Search for the cell housing the specified text and yield its [x, y] center coordinate. 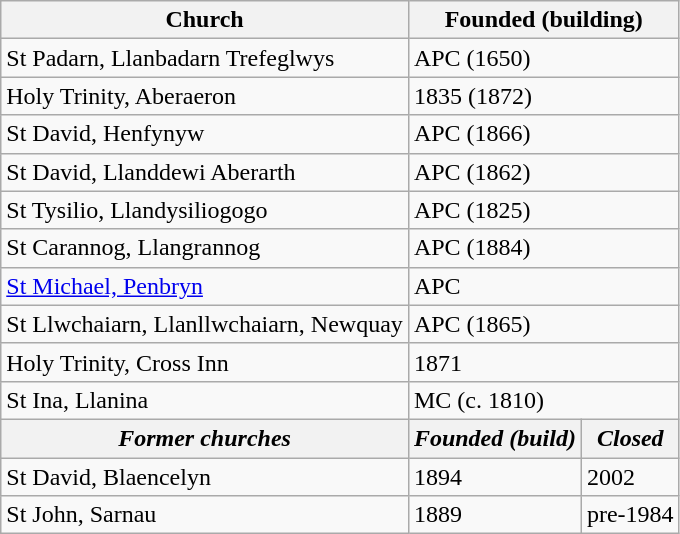
St Michael, Penbryn [205, 286]
2002 [630, 477]
St David, Henfynyw [205, 134]
St Ina, Llanina [205, 400]
Closed [630, 438]
Church [205, 20]
St Llwchaiarn, Llanllwchaiarn, Newquay [205, 324]
1835 (1872) [544, 96]
St David, Blaencelyn [205, 477]
APC (1825) [544, 210]
St Carannog, Llangrannog [205, 248]
St Padarn, Llanbadarn Trefeglwys [205, 58]
Holy Trinity, Aberaeron [205, 96]
Founded (build) [494, 438]
1894 [494, 477]
APC (1650) [544, 58]
MC (c. 1810) [544, 400]
1889 [494, 515]
APC (1884) [544, 248]
APC [544, 286]
Founded (building) [544, 20]
1871 [544, 362]
APC (1865) [544, 324]
Holy Trinity, Cross Inn [205, 362]
APC (1862) [544, 172]
pre-1984 [630, 515]
St David, Llanddewi Aberarth [205, 172]
Former churches [205, 438]
St Tysilio, Llandysiliogogo [205, 210]
St John, Sarnau [205, 515]
APC (1866) [544, 134]
